Search for the cell housing the specified text and yield its [X, Y] center coordinate. 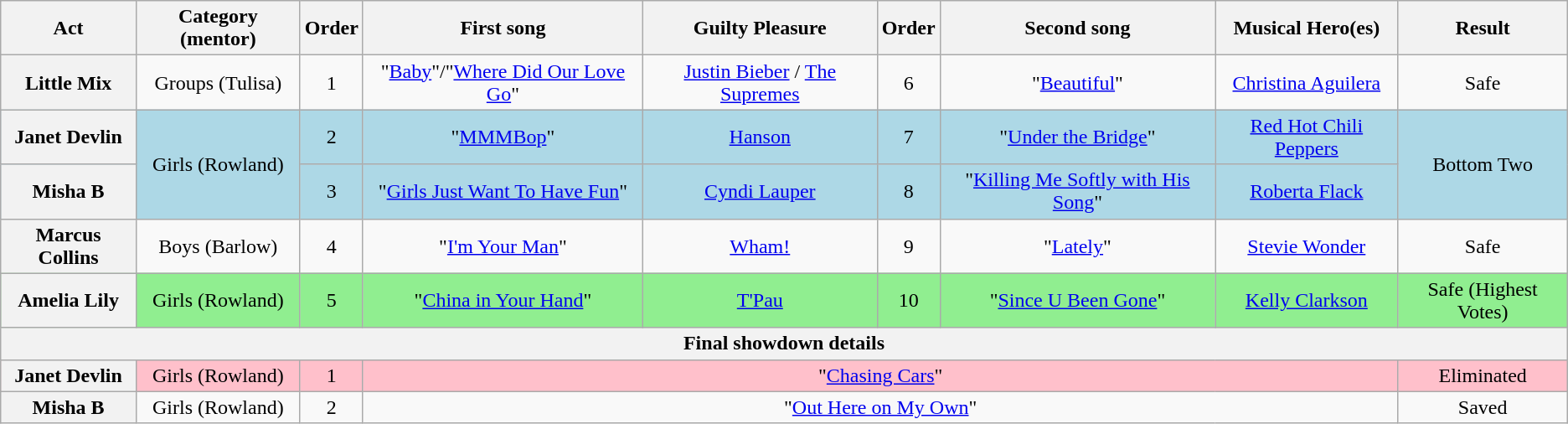
Stevie Wonder [1307, 246]
6 [908, 82]
"MMMBop" [503, 137]
Act [69, 28]
Roberta Flack [1307, 191]
"Killing Me Softly with His Song" [1077, 191]
3 [332, 191]
Final showdown details [784, 344]
"Girls Just Want To Have Fun" [503, 191]
5 [332, 300]
Justin Bieber / The Supremes [760, 82]
8 [908, 191]
Boys (Barlow) [218, 246]
"Chasing Cars" [880, 375]
Amelia Lily [69, 300]
9 [908, 246]
"Beautiful" [1077, 82]
Hanson [760, 137]
Marcus Collins [69, 246]
Little Mix [69, 82]
Category (mentor) [218, 28]
Safe (Highest Votes) [1483, 300]
Saved [1483, 407]
4 [332, 246]
7 [908, 137]
10 [908, 300]
Cyndi Lauper [760, 191]
Bottom Two [1483, 164]
Guilty Pleasure [760, 28]
"Lately" [1077, 246]
Red Hot Chili Peppers [1307, 137]
"I'm Your Man" [503, 246]
First song [503, 28]
T'Pau [760, 300]
Musical Hero(es) [1307, 28]
"Under the Bridge" [1077, 137]
Kelly Clarkson [1307, 300]
Result [1483, 28]
Second song [1077, 28]
Groups (Tulisa) [218, 82]
Wham! [760, 246]
"Baby"/"Where Did Our Love Go" [503, 82]
"Out Here on My Own" [880, 407]
Eliminated [1483, 375]
"China in Your Hand" [503, 300]
Christina Aguilera [1307, 82]
"Since U Been Gone" [1077, 300]
